Search for the cell housing the specified text and yield its [x, y] center coordinate. 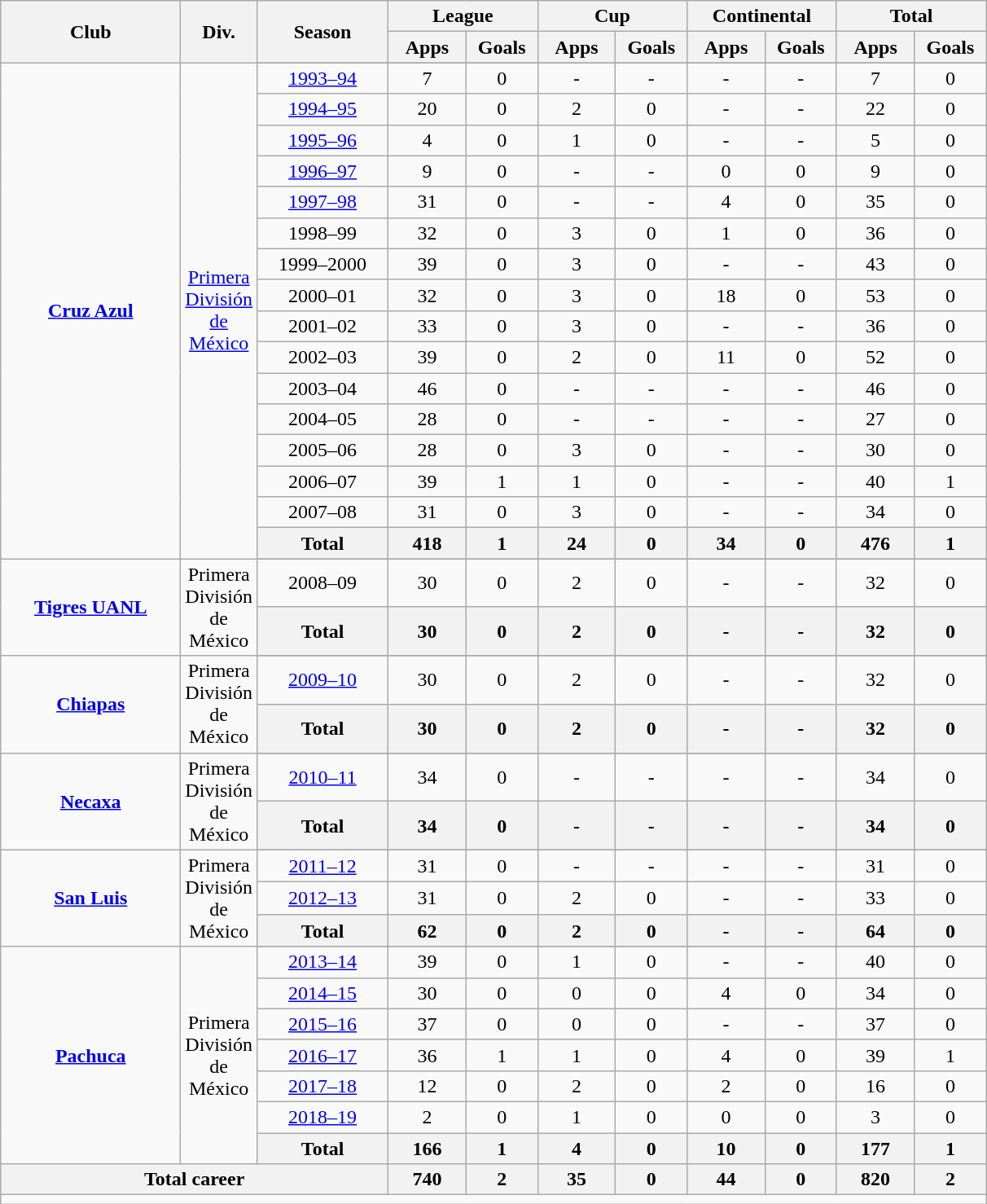
27 [875, 420]
Season [322, 32]
2000–01 [322, 295]
820 [875, 1180]
5 [875, 140]
18 [726, 295]
24 [577, 543]
2011–12 [322, 866]
1997–98 [322, 202]
166 [428, 1148]
2002–03 [322, 357]
740 [428, 1180]
1996–97 [322, 171]
2008–09 [322, 583]
2016–17 [322, 1055]
Continental [762, 16]
1994–95 [322, 109]
Necaxa [91, 802]
177 [875, 1148]
2010–11 [322, 777]
1995–96 [322, 140]
64 [875, 930]
2012–13 [322, 899]
52 [875, 357]
2003–04 [322, 389]
1998–99 [322, 233]
Div. [219, 32]
Cup [612, 16]
22 [875, 109]
2006–07 [322, 481]
1993–94 [322, 78]
2007–08 [322, 512]
2001–02 [322, 326]
418 [428, 543]
Pachuca [91, 1055]
2015–16 [322, 1024]
2014–15 [322, 993]
San Luis [91, 898]
Cruz Azul [91, 311]
20 [428, 109]
2018–19 [322, 1117]
12 [428, 1086]
2005–06 [322, 450]
53 [875, 295]
2009–10 [322, 680]
Total career [195, 1180]
62 [428, 930]
16 [875, 1086]
2017–18 [322, 1086]
43 [875, 264]
Club [91, 32]
10 [726, 1148]
44 [726, 1180]
2004–05 [322, 420]
Chiapas [91, 704]
League [463, 16]
11 [726, 357]
476 [875, 543]
2013–14 [322, 962]
Tigres UANL [91, 608]
1999–2000 [322, 264]
